Pinpoint the cell where the given text exists, returning its (X, Y) midpoint coordinate. 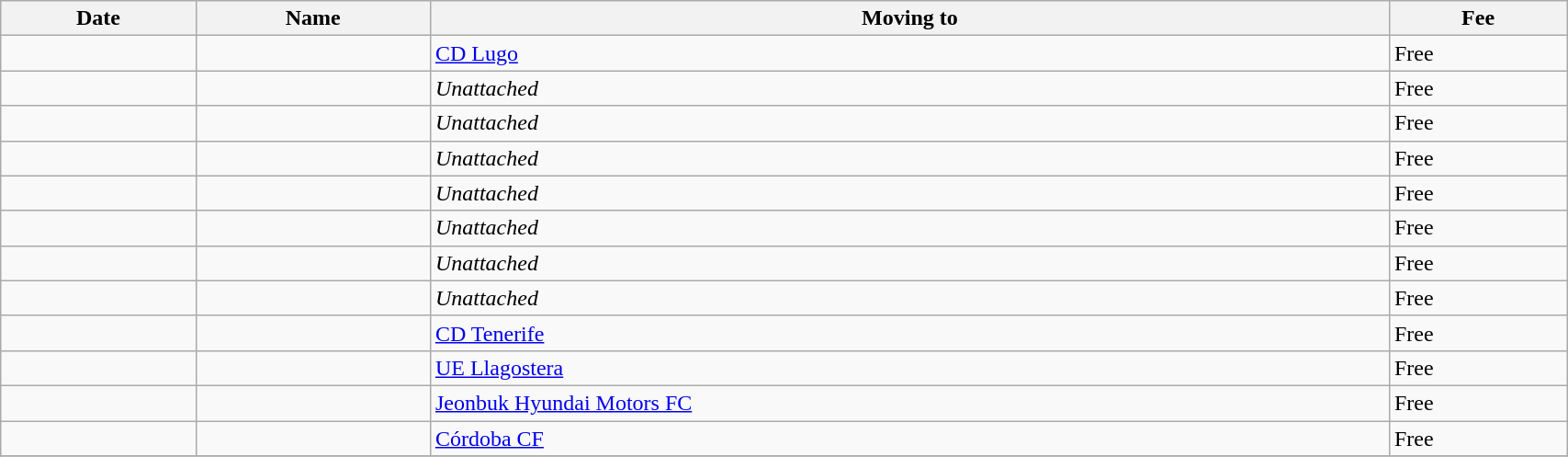
Fee (1477, 18)
Name (312, 18)
Moving to (909, 18)
Córdoba CF (909, 439)
CD Tenerife (909, 333)
Jeonbuk Hyundai Motors FC (909, 403)
CD Lugo (909, 53)
UE Llagostera (909, 368)
Date (98, 18)
